Provide the [X, Y] coordinate of the cell's center where the given text is located.  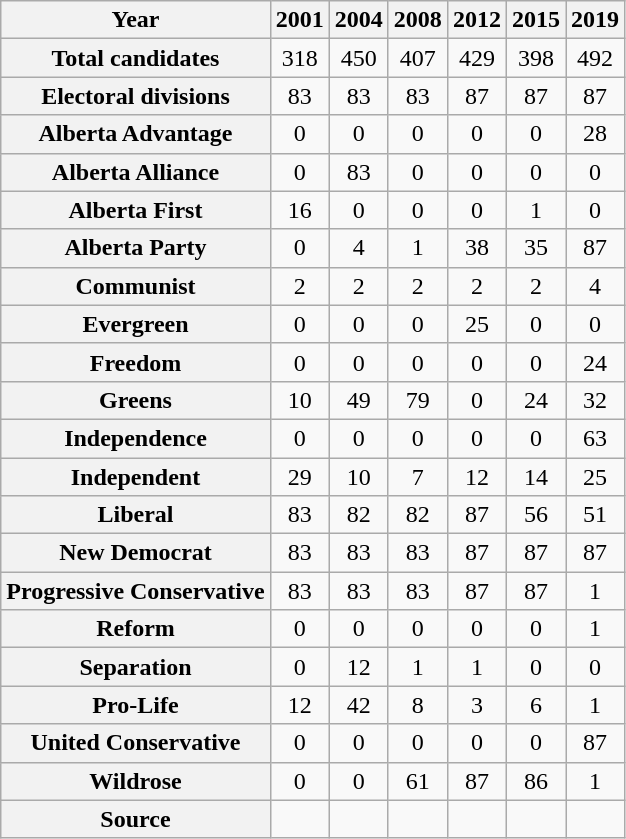
86 [536, 781]
Alberta Alliance [136, 172]
Electoral divisions [136, 96]
14 [536, 477]
Wildrose [136, 781]
New Democrat [136, 553]
63 [596, 438]
Communist [136, 286]
2019 [596, 20]
42 [358, 705]
Freedom [136, 362]
398 [536, 58]
Total candidates [136, 58]
Liberal [136, 515]
Reform [136, 629]
United Conservative [136, 743]
2015 [536, 20]
450 [358, 58]
Year [136, 20]
Evergreen [136, 324]
407 [418, 58]
429 [476, 58]
Source [136, 819]
Separation [136, 667]
29 [300, 477]
Greens [136, 400]
28 [596, 134]
Independence [136, 438]
56 [536, 515]
Alberta First [136, 210]
Alberta Party [136, 248]
8 [418, 705]
2001 [300, 20]
3 [476, 705]
79 [418, 400]
7 [418, 477]
Independent [136, 477]
32 [596, 400]
49 [358, 400]
Pro-Life [136, 705]
Alberta Advantage [136, 134]
38 [476, 248]
35 [536, 248]
6 [536, 705]
16 [300, 210]
61 [418, 781]
492 [596, 58]
2008 [418, 20]
318 [300, 58]
2004 [358, 20]
51 [596, 515]
Progressive Conservative [136, 591]
2012 [476, 20]
